Detect which cell encompasses the target text, then output its [x, y] center coordinate. 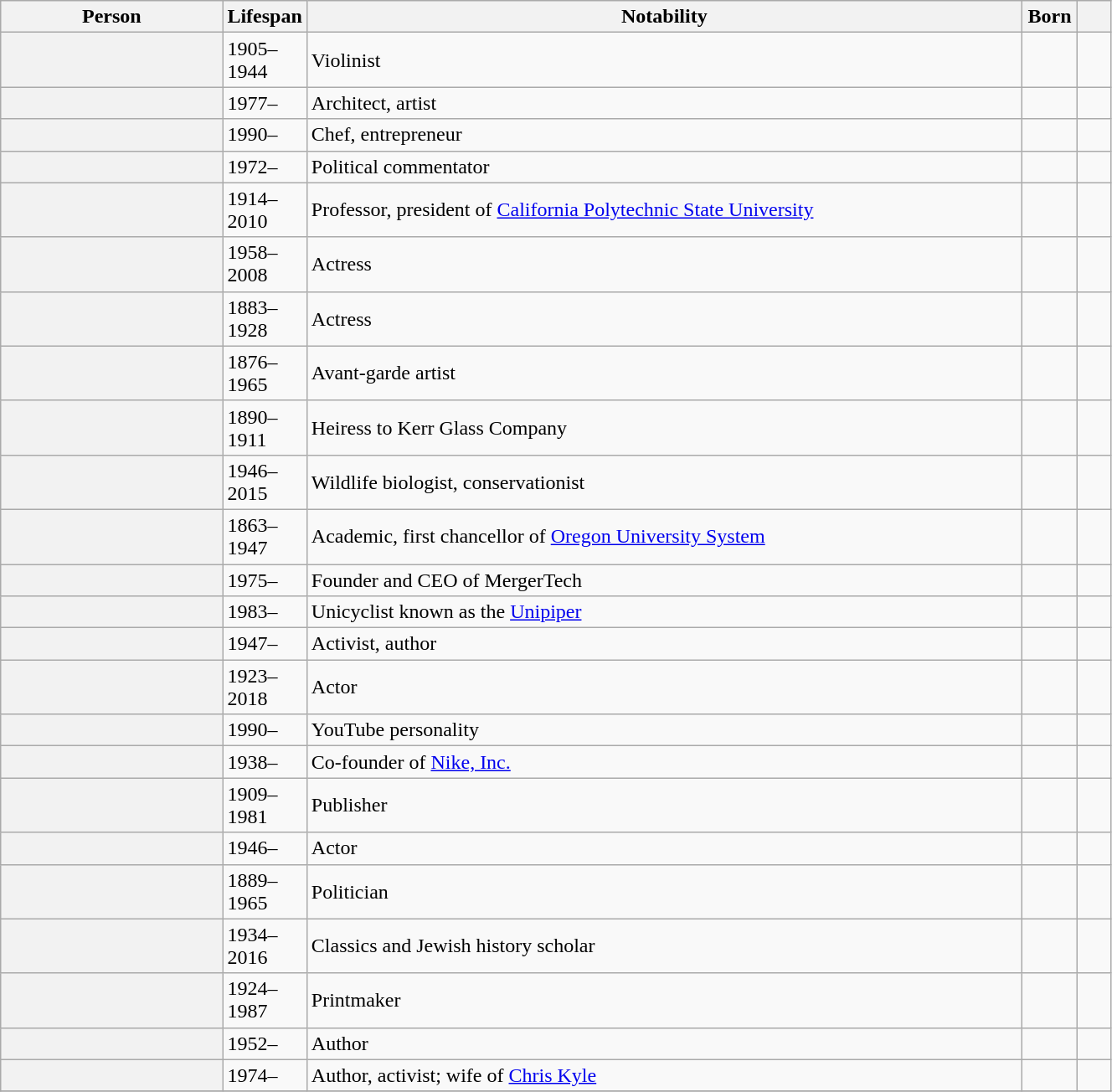
1909–1981 [265, 806]
Activist, author [664, 644]
Wildlife biologist, conservationist [664, 482]
Classics and Jewish history scholar [664, 946]
1883–1928 [265, 318]
Politician [664, 891]
1975– [265, 580]
Heiress to Kerr Glass Company [664, 427]
Lifespan [265, 17]
Co-founder of Nike, Inc. [664, 762]
Political commentator [664, 167]
Professor, president of California Polytechnic State University [664, 209]
Notability [664, 17]
1890–1911 [265, 427]
Violinist [664, 60]
Academic, first chancellor of Oregon University System [664, 536]
Chef, entrepreneur [664, 135]
1889–1965 [265, 891]
1938– [265, 762]
1863–1947 [265, 536]
Architect, artist [664, 103]
1876–1965 [265, 373]
Person [112, 17]
Publisher [664, 806]
1974– [265, 1075]
1983– [265, 612]
Avant-garde artist [664, 373]
1914–2010 [265, 209]
1952– [265, 1043]
1924–1987 [265, 1000]
1946– [265, 848]
1934–2016 [265, 946]
Author, activist; wife of Chris Kyle [664, 1075]
1946–2015 [265, 482]
1977– [265, 103]
1958–2008 [265, 265]
1972– [265, 167]
Founder and CEO of MergerTech [664, 580]
Author [664, 1043]
1905–1944 [265, 60]
Printmaker [664, 1000]
Born [1049, 17]
Unicyclist known as the Unipiper [664, 612]
1947– [265, 644]
1923–2018 [265, 687]
YouTube personality [664, 730]
